Output the [x, y] coordinate of the center of the cell containing the given text.  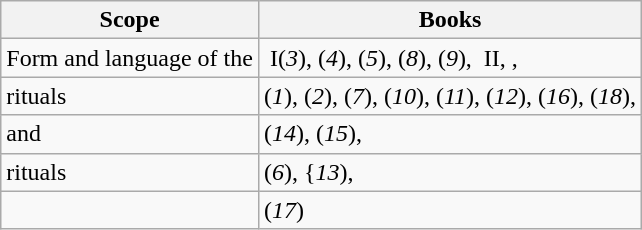
(6), {13), [450, 172]
Books [450, 20]
and [130, 134]
Form and language of the [130, 58]
(17) [450, 210]
(1), (2), (7), (10), (11), (12), (16), (18), [450, 96]
(14), (15), [450, 134]
I(3), (4), (5), (8), (9), II, , [450, 58]
Scope [130, 20]
